Extract the (X, Y) coordinate from the center of the cell holding the provided text.  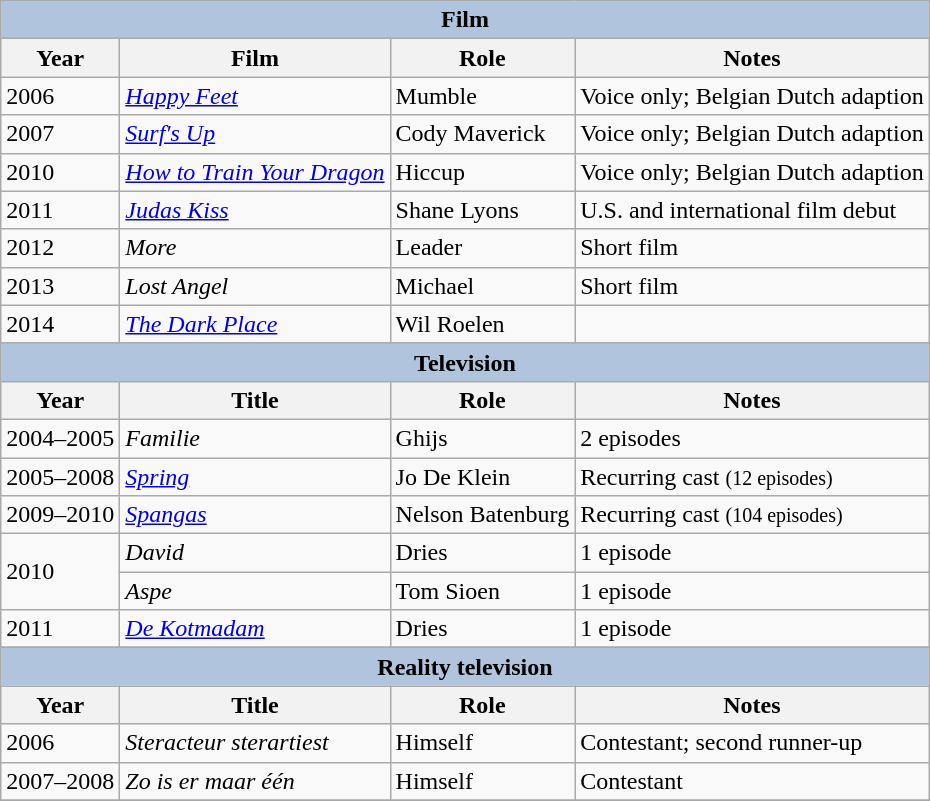
Familie (255, 438)
Shane Lyons (482, 210)
Recurring cast (12 episodes) (752, 477)
Mumble (482, 96)
2014 (60, 324)
Television (465, 362)
Wil Roelen (482, 324)
More (255, 248)
Nelson Batenburg (482, 515)
Judas Kiss (255, 210)
Hiccup (482, 172)
2 episodes (752, 438)
Aspe (255, 591)
Contestant (752, 781)
Lost Angel (255, 286)
2007–2008 (60, 781)
Reality television (465, 667)
Spring (255, 477)
Happy Feet (255, 96)
Michael (482, 286)
Tom Sioen (482, 591)
Cody Maverick (482, 134)
De Kotmadam (255, 629)
Ghijs (482, 438)
2012 (60, 248)
Steracteur sterartiest (255, 743)
2009–2010 (60, 515)
The Dark Place (255, 324)
2004–2005 (60, 438)
How to Train Your Dragon (255, 172)
David (255, 553)
Contestant; second runner-up (752, 743)
Recurring cast (104 episodes) (752, 515)
Zo is er maar één (255, 781)
Jo De Klein (482, 477)
Surf's Up (255, 134)
Spangas (255, 515)
2005–2008 (60, 477)
U.S. and international film debut (752, 210)
2007 (60, 134)
2013 (60, 286)
Leader (482, 248)
